Pinpoint the cell where the given text exists, returning its (X, Y) midpoint coordinate. 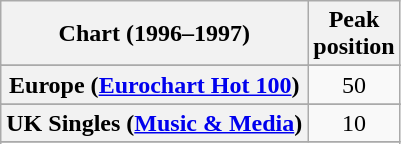
Chart (1996–1997) (154, 34)
10 (354, 123)
Europe (Eurochart Hot 100) (154, 85)
50 (354, 85)
UK Singles (Music & Media) (154, 123)
Peakposition (354, 34)
